Detect which cell encompasses the target text, then output its (x, y) center coordinate. 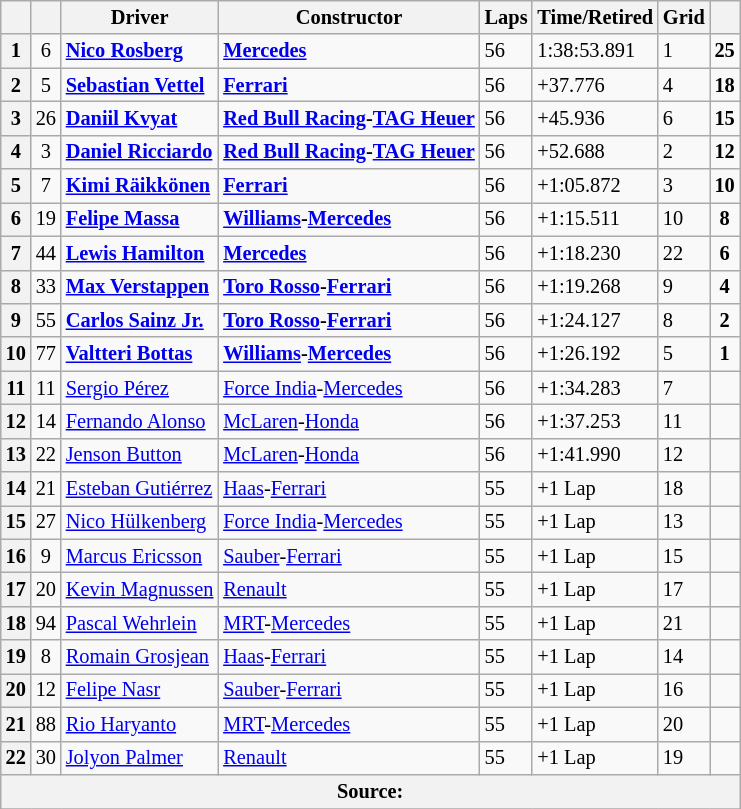
Daniil Kvyat (140, 118)
1:38:53.891 (595, 51)
Pascal Wehrlein (140, 623)
Felipe Massa (140, 219)
25 (725, 51)
+1:34.283 (595, 388)
94 (46, 623)
Fernando Alonso (140, 421)
Valtteri Bottas (140, 354)
+1:26.192 (595, 354)
Sergio Pérez (140, 388)
44 (46, 253)
27 (46, 522)
+1:05.872 (595, 186)
Esteban Gutiérrez (140, 489)
+1:18.230 (595, 253)
+52.688 (595, 152)
+37.776 (595, 85)
+1:24.127 (595, 320)
Source: (370, 791)
Sebastian Vettel (140, 85)
Driver (140, 17)
+1:41.990 (595, 455)
Lewis Hamilton (140, 253)
Time/Retired (595, 17)
Constructor (348, 17)
Nico Hülkenberg (140, 522)
Romain Grosjean (140, 657)
Grid (684, 17)
33 (46, 287)
Kimi Räikkönen (140, 186)
Marcus Ericsson (140, 556)
Jenson Button (140, 455)
+1:37.253 (595, 421)
26 (46, 118)
+45.936 (595, 118)
Carlos Sainz Jr. (140, 320)
30 (46, 758)
77 (46, 354)
88 (46, 724)
Nico Rosberg (140, 51)
Rio Haryanto (140, 724)
Kevin Magnussen (140, 589)
+1:19.268 (595, 287)
Laps (506, 17)
Daniel Ricciardo (140, 152)
Jolyon Palmer (140, 758)
Felipe Nasr (140, 690)
Max Verstappen (140, 287)
+1:15.511 (595, 219)
